Find where the given text appears and provide that cell's center as (x, y) coordinate. 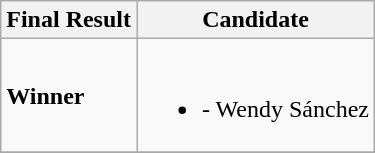
Final Result (69, 20)
Winner (69, 96)
Candidate (255, 20)
- Wendy Sánchez (255, 96)
